Find where the given text appears and provide that cell's center as (X, Y) coordinate. 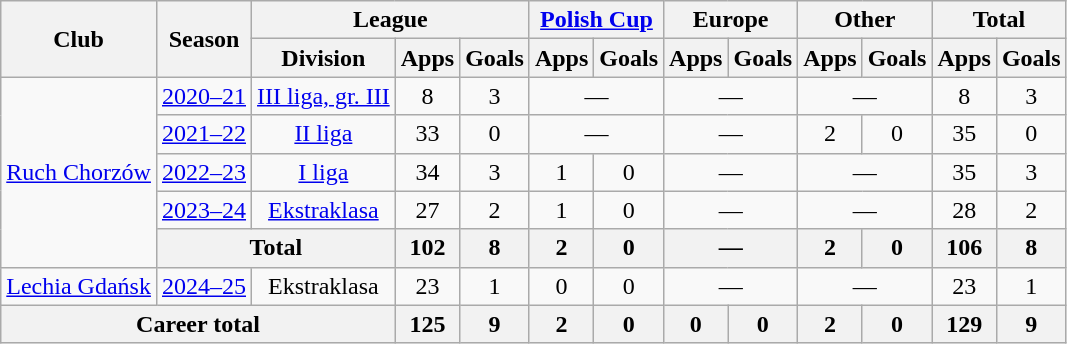
102 (427, 248)
Lechia Gdańsk (79, 286)
Other (865, 20)
125 (427, 324)
Ruch Chorzów (79, 172)
II liga (324, 134)
Career total (198, 324)
Season (204, 39)
34 (427, 172)
27 (427, 210)
2024–25 (204, 286)
2022–23 (204, 172)
III liga, gr. III (324, 96)
League (391, 20)
I liga (324, 172)
33 (427, 134)
2020–21 (204, 96)
129 (964, 324)
Europe (731, 20)
106 (964, 248)
28 (964, 210)
Club (79, 39)
2023–24 (204, 210)
2021–22 (204, 134)
Polish Cup (596, 20)
Division (324, 58)
